Output the [x, y] coordinate of the center of the cell containing the given text.  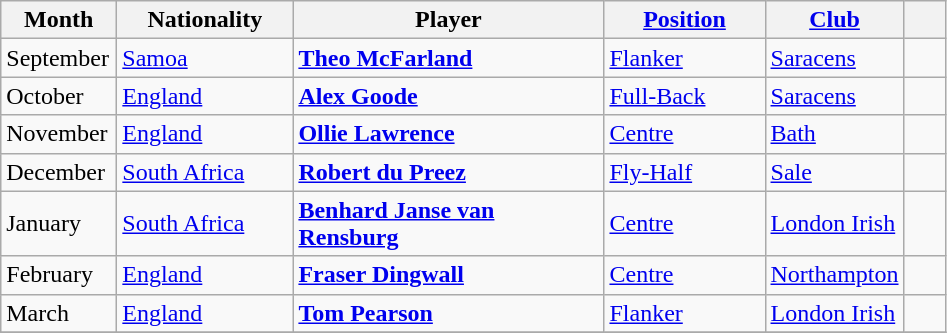
November [59, 134]
Full-Back [684, 96]
Sale [834, 172]
March [59, 313]
Alex Goode [448, 96]
Fraser Dingwall [448, 275]
Nationality [205, 20]
Month [59, 20]
January [59, 224]
Robert du Preez [448, 172]
Position [684, 20]
Club [834, 20]
Ollie Lawrence [448, 134]
Tom Pearson [448, 313]
February [59, 275]
Northampton [834, 275]
Bath [834, 134]
September [59, 58]
Fly-Half [684, 172]
Theo McFarland [448, 58]
December [59, 172]
Player [448, 20]
October [59, 96]
Benhard Janse van Rensburg [448, 224]
Samoa [205, 58]
